Return (x, y) of the center of cell containing provided text 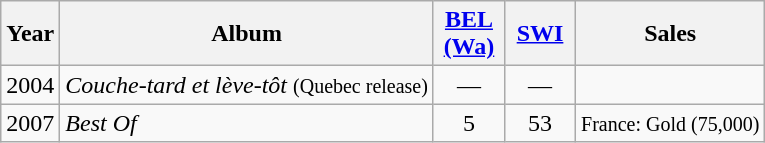
2004 (30, 85)
SWI (540, 34)
BEL(Wa) (468, 34)
Year (30, 34)
5 (468, 123)
2007 (30, 123)
53 (540, 123)
Sales (670, 34)
Best Of (247, 123)
Couche-tard et lève-tôt (Quebec release) (247, 85)
Album (247, 34)
France: Gold (75,000) (670, 123)
